Scan for the cell matching the given text and deliver its [X, Y] coordinate at center. 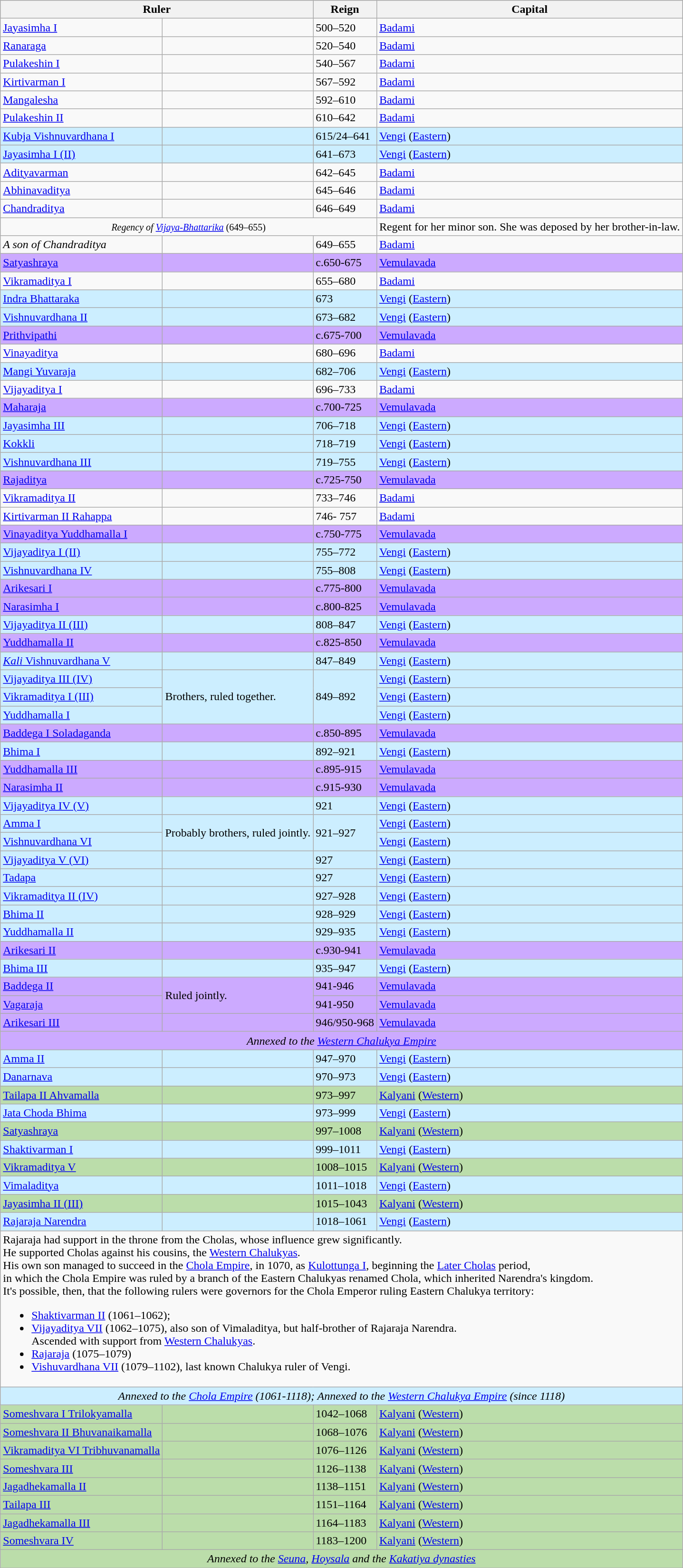
Vinayaditya Yuddhamalla I [82, 534]
c.675-700 [345, 335]
Mangi Yuvaraja [82, 371]
Kali Vishnuvardhana V [82, 661]
746- 757 [345, 516]
Kirtivarman I [82, 82]
Jayasimha III [82, 425]
849–892 [345, 697]
645–646 [345, 190]
c.915-930 [345, 787]
Narasimha II [82, 787]
941-946 [345, 986]
673–682 [345, 317]
Ruled jointly. [238, 995]
680–696 [345, 353]
696–733 [345, 389]
Capital [529, 10]
Arikesari I [82, 588]
Rajaditya [82, 480]
Chandraditya [82, 208]
641–673 [345, 154]
928–929 [345, 914]
Bhima I [82, 751]
946/950-968 [345, 1022]
Vikramaditya II (IV) [82, 896]
A son of Chandraditya [82, 245]
Jayasimha I (II) [82, 154]
615/24–641 [345, 136]
718–719 [345, 443]
c.775-800 [345, 588]
Indra Bhattaraka [82, 299]
929–935 [345, 932]
Vikramaditya I (III) [82, 697]
Tailapa II Ahvamalla [82, 1095]
c.750-775 [345, 534]
Maharaja [82, 407]
Regent for her minor son. She was deposed by her brother-in-law. [529, 227]
Vikramaditya V [82, 1167]
1183–1200 [345, 1541]
500–520 [345, 28]
Pulakeshin II [82, 118]
c.825-850 [345, 643]
935–947 [345, 968]
Bhima III [82, 968]
Vimaladitya [82, 1185]
Brothers, ruled together. [238, 697]
Annexed to the Seuna, Hoysala and the Kakatiya dynasties [341, 1559]
Someshvara I Trilokyamalla [82, 1414]
Kirtivarman II Rahappa [82, 516]
Vishnuvardhana III [82, 462]
Vijayaditya I (II) [82, 552]
Annexed to the Western Chalukya Empire [341, 1040]
Yuddhamalla I [82, 715]
Danarnava [82, 1077]
673 [345, 299]
Vijayaditya IV (V) [82, 806]
1138–1151 [345, 1486]
1008–1015 [345, 1167]
649–655 [345, 245]
1011–1018 [345, 1185]
Prithvipathi [82, 335]
Reign [345, 10]
921–927 [345, 833]
Amma II [82, 1058]
Pulakeshin I [82, 64]
Mangalesha [82, 100]
Vishnuvardhana IV [82, 570]
Jagadhekamalla III [82, 1522]
Tadapa [82, 878]
642–645 [345, 172]
c.700-725 [345, 407]
c.895-915 [345, 769]
Annexed to the Chola Empire (1061-1118); Annexed to the Western Chalukya Empire (since 1118) [341, 1396]
997–1008 [345, 1131]
c.800-825 [345, 606]
682–706 [345, 371]
c.650-675 [345, 263]
Vishnuvardhana VI [82, 842]
Amma I [82, 824]
1018–1061 [345, 1222]
Rajaraja Narendra [82, 1222]
c.930-941 [345, 950]
646–649 [345, 208]
808–847 [345, 625]
927–928 [345, 896]
921 [345, 806]
733–746 [345, 498]
Kokkli [82, 443]
999–1011 [345, 1149]
973–997 [345, 1095]
c.850-895 [345, 733]
Jagadhekamalla II [82, 1486]
Vishnuvardhana II [82, 317]
Jata Choda Bhima [82, 1113]
Yuddhamalla III [82, 769]
Vijayaditya II (III) [82, 625]
1015–1043 [345, 1203]
Adityavarman [82, 172]
719–755 [345, 462]
Shaktivarman I [82, 1149]
706–718 [345, 425]
Someshvara II Bhuvanaikamalla [82, 1432]
Jayasimha I [82, 28]
Vijayaditya V (VI) [82, 860]
Narasimha I [82, 606]
970–973 [345, 1077]
Vijayaditya III (IV) [82, 679]
Abhinavaditya [82, 190]
892–921 [345, 751]
Probably brothers, ruled jointly. [238, 833]
Someshvara III [82, 1468]
540–567 [345, 64]
Vikramaditya I [82, 281]
Regency of Vijaya-Bhattarika (649–655) [189, 227]
1076–1126 [345, 1450]
1151–1164 [345, 1504]
610–642 [345, 118]
Ranaraga [82, 46]
1042–1068 [345, 1414]
520–540 [345, 46]
Vikramaditya VI Tribhuvanamalla [82, 1450]
Vinayaditya [82, 353]
1068–1076 [345, 1432]
1126–1138 [345, 1468]
567–592 [345, 82]
Vijayaditya I [82, 389]
Baddega I Soladaganda [82, 733]
Ruler [157, 10]
Jayasimha II (III) [82, 1203]
755–772 [345, 552]
Arikesari III [82, 1022]
755–808 [345, 570]
Kubja Vishnuvardhana I [82, 136]
Tailapa III [82, 1504]
Arikesari II [82, 950]
847–849 [345, 661]
c.725-750 [345, 480]
947–970 [345, 1058]
1164–1183 [345, 1522]
Someshvara IV [82, 1541]
Vikramaditya II [82, 498]
Baddega II [82, 986]
941-950 [345, 1004]
973–999 [345, 1113]
655–680 [345, 281]
Bhima II [82, 914]
Vagaraja [82, 1004]
592–610 [345, 100]
